Detect which cell encompasses the target text, then output its (x, y) center coordinate. 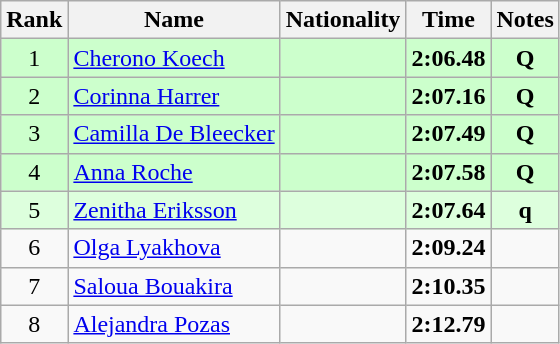
2:10.35 (448, 286)
Nationality (343, 20)
2:09.24 (448, 248)
2 (34, 96)
Alejandra Pozas (174, 324)
Saloua Bouakira (174, 286)
Name (174, 20)
Time (448, 20)
2:07.58 (448, 172)
2:12.79 (448, 324)
1 (34, 58)
Olga Lyakhova (174, 248)
6 (34, 248)
7 (34, 286)
Zenitha Eriksson (174, 210)
Rank (34, 20)
3 (34, 134)
Cherono Koech (174, 58)
2:06.48 (448, 58)
Corinna Harrer (174, 96)
2:07.64 (448, 210)
q (525, 210)
2:07.16 (448, 96)
5 (34, 210)
8 (34, 324)
2:07.49 (448, 134)
4 (34, 172)
Notes (525, 20)
Camilla De Bleecker (174, 134)
Anna Roche (174, 172)
